Search for the cell housing the specified text and yield its (x, y) center coordinate. 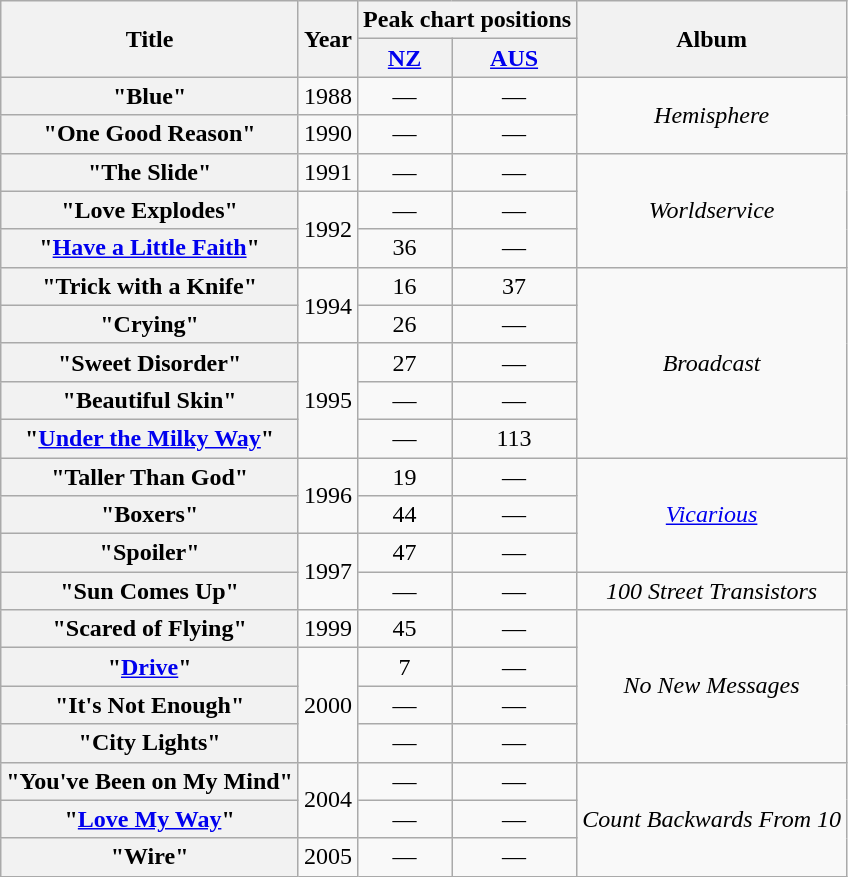
1992 (328, 229)
"Love My Way" (150, 819)
1999 (328, 629)
1996 (328, 496)
Worldservice (712, 210)
"Sweet Disorder" (150, 362)
1997 (328, 572)
47 (405, 553)
Year (328, 39)
16 (405, 286)
44 (405, 515)
19 (405, 477)
Vicarious (712, 515)
36 (405, 248)
Hemisphere (712, 115)
Count Backwards From 10 (712, 819)
"Drive" (150, 667)
"One Good Reason" (150, 134)
"You've Been on My Mind" (150, 781)
37 (514, 286)
"Wire" (150, 857)
"It's Not Enough" (150, 705)
100 Street Transistors (712, 591)
45 (405, 629)
26 (405, 324)
2005 (328, 857)
27 (405, 362)
"Beautiful Skin" (150, 400)
113 (514, 438)
"Crying" (150, 324)
"Boxers" (150, 515)
"Trick with a Knife" (150, 286)
2000 (328, 705)
Title (150, 39)
1994 (328, 305)
"Scared of Flying" (150, 629)
"City Lights" (150, 743)
"Love Explodes" (150, 210)
Peak chart positions (468, 20)
"Under the Milky Way" (150, 438)
NZ (405, 58)
1995 (328, 400)
1990 (328, 134)
"Spoiler" (150, 553)
"The Slide" (150, 172)
"Sun Comes Up" (150, 591)
No New Messages (712, 686)
7 (405, 667)
"Blue" (150, 96)
1988 (328, 96)
AUS (514, 58)
Album (712, 39)
"Taller Than God" (150, 477)
1991 (328, 172)
"Have a Little Faith" (150, 248)
2004 (328, 800)
Broadcast (712, 362)
